Pinpoint the cell where the given text exists, returning its (x, y) midpoint coordinate. 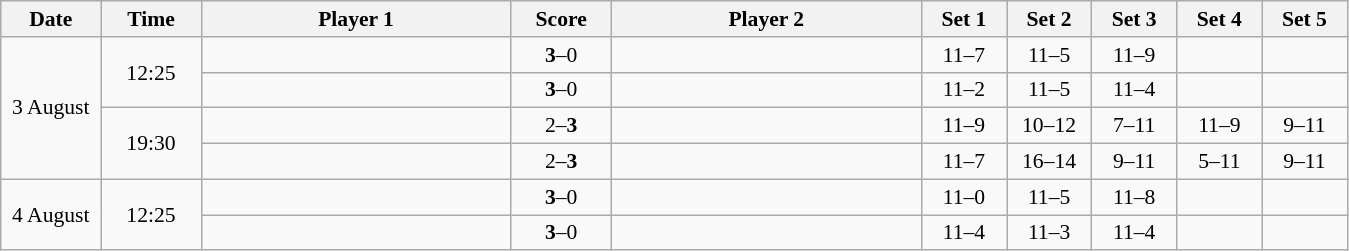
Player 1 (356, 19)
3 August (51, 108)
16–14 (1048, 162)
11–8 (1134, 197)
Player 2 (766, 19)
11–3 (1048, 233)
Score (561, 19)
Set 2 (1048, 19)
10–12 (1048, 126)
11–2 (964, 90)
7–11 (1134, 126)
Set 3 (1134, 19)
Date (51, 19)
5–11 (1220, 162)
19:30 (151, 144)
Time (151, 19)
Set 4 (1220, 19)
11–0 (964, 197)
Set 1 (964, 19)
4 August (51, 214)
Set 5 (1304, 19)
